Provide the [X, Y] coordinate of the cell's center where the given text is located.  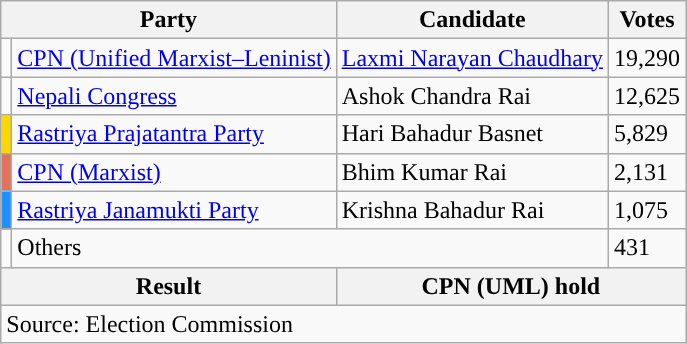
Party [168, 20]
Source: Election Commission [344, 324]
Votes [646, 20]
Result [168, 286]
19,290 [646, 58]
CPN (Unified Marxist–Leninist) [174, 58]
Nepali Congress [174, 96]
Candidate [472, 20]
Krishna Bahadur Rai [472, 210]
Bhim Kumar Rai [472, 172]
Ashok Chandra Rai [472, 96]
Others [310, 248]
431 [646, 248]
1,075 [646, 210]
Rastriya Janamukti Party [174, 210]
12,625 [646, 96]
CPN (Marxist) [174, 172]
Laxmi Narayan Chaudhary [472, 58]
Hari Bahadur Basnet [472, 134]
Rastriya Prajatantra Party [174, 134]
CPN (UML) hold [510, 286]
2,131 [646, 172]
5,829 [646, 134]
